Scan for the cell matching the given text and deliver its [x, y] coordinate at center. 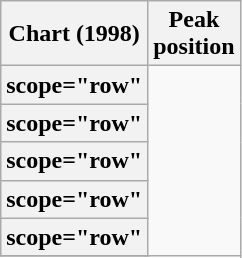
Peakposition [194, 34]
Chart (1998) [74, 34]
